Extract the [x, y] coordinate from the center of the cell holding the provided text.  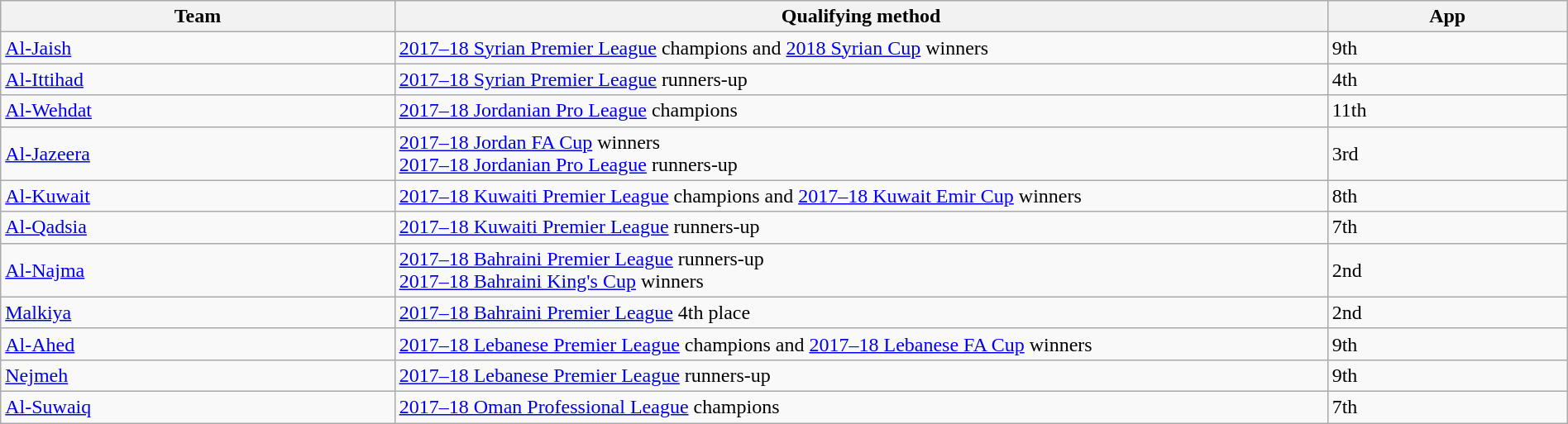
Al-Wehdat [198, 111]
Al-Suwaiq [198, 407]
Qualifying method [861, 17]
2017–18 Kuwaiti Premier League runners-up [861, 227]
Al-Qadsia [198, 227]
2017–18 Syrian Premier League champions and 2018 Syrian Cup winners [861, 48]
2017–18 Jordan FA Cup winners2017–18 Jordanian Pro League runners-up [861, 154]
2017–18 Bahraini Premier League runners-up2017–18 Bahraini King's Cup winners [861, 269]
4th [1447, 79]
Al-Ahed [198, 344]
8th [1447, 196]
Al-Kuwait [198, 196]
Nejmeh [198, 375]
Malkiya [198, 312]
2017–18 Syrian Premier League runners-up [861, 79]
2017–18 Oman Professional League champions [861, 407]
2017–18 Lebanese Premier League champions and 2017–18 Lebanese FA Cup winners [861, 344]
Team [198, 17]
Al-Najma [198, 269]
2017–18 Jordanian Pro League champions [861, 111]
2017–18 Bahraini Premier League 4th place [861, 312]
Al-Ittihad [198, 79]
Al-Jaish [198, 48]
Al-Jazeera [198, 154]
2017–18 Kuwaiti Premier League champions and 2017–18 Kuwait Emir Cup winners [861, 196]
2017–18 Lebanese Premier League runners-up [861, 375]
3rd [1447, 154]
11th [1447, 111]
App [1447, 17]
